Detect which cell encompasses the target text, then output its (X, Y) center coordinate. 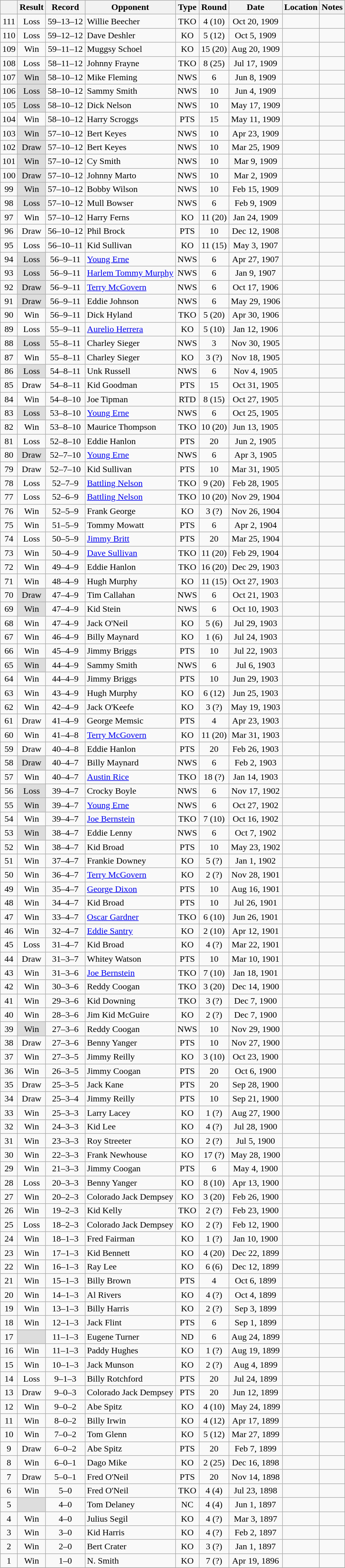
Jan 24, 1909 (256, 217)
98 (9, 203)
Jul 17, 1909 (256, 63)
9–1–3 (65, 1379)
29 (9, 1169)
80 (9, 455)
Jun 8, 1909 (256, 77)
22–3–3 (65, 1155)
Jul 5, 1900 (256, 1141)
104 (9, 119)
35–4–7 (65, 889)
48–4–9 (65, 581)
Jul 28, 1900 (256, 1127)
Apr 2, 1904 (256, 525)
5 (10) (214, 329)
Oct 17, 1906 (256, 287)
Kid Kelly (130, 1211)
26 (9, 1211)
May 29, 1906 (256, 301)
Billy Brown (130, 1281)
57 (9, 777)
Feb 26, 1903 (256, 749)
Oct 25, 1905 (256, 413)
14–1–3 (65, 1294)
Dick Hyland (130, 315)
Harry Ferns (130, 217)
Oct 23, 1900 (256, 1057)
89 (9, 329)
75 (9, 525)
Kid Goodman (130, 385)
2 (10) (214, 931)
67 (9, 637)
108 (9, 63)
13–1–3 (65, 1309)
34 (9, 1099)
Jan 9, 1907 (256, 273)
Julius Segil (130, 1519)
Jul 23, 1898 (256, 1490)
28–3–6 (65, 1015)
32 (9, 1127)
Apr 3, 1905 (256, 455)
59 (9, 749)
Ray Lee (130, 1267)
16 (20) (214, 567)
35 (9, 1085)
Record (65, 7)
Aug 4, 1899 (256, 1365)
52–6–9 (65, 497)
106 (9, 91)
28 (9, 1183)
Oct 20, 1909 (256, 21)
Jack Flint (130, 1323)
May 4, 1900 (256, 1169)
Mar 3, 1897 (256, 1519)
42–4–9 (65, 707)
Feb 28, 1905 (256, 483)
91 (9, 301)
26–3–5 (65, 1071)
Jan 18, 1901 (256, 973)
40–4–8 (65, 749)
Oct 6, 1899 (256, 1281)
5 (9, 1504)
100 (9, 175)
May 23, 1902 (256, 847)
6–0–2 (65, 1449)
Oct 5, 1909 (256, 35)
8 (25) (214, 63)
2 (9, 1547)
1–0 (65, 1561)
Nov 28, 1901 (256, 875)
Harry Scroggs (130, 119)
68 (9, 623)
Larry Lacey (130, 1113)
Kid Stein (130, 609)
Harlem Tommy Murphy (130, 273)
Jun 29, 1903 (256, 679)
Dave Sullivan (130, 553)
49–4–9 (65, 567)
27 (9, 1197)
56–10–11 (65, 245)
Feb 23, 1900 (256, 1211)
23 (9, 1253)
Location (301, 7)
Bert Crater (130, 1547)
Maurice Thompson (130, 427)
83 (9, 413)
Feb 15, 1909 (256, 189)
34–4–7 (65, 903)
59–11–12 (65, 49)
Dec 16, 1898 (256, 1462)
Eddie Lenny (130, 833)
Joe Tipman (130, 399)
Nov 18, 1905 (256, 357)
45 (9, 945)
Sep 3, 1899 (256, 1309)
37–4–7 (65, 861)
45–4–9 (65, 651)
36 (9, 1071)
Oct 16, 1902 (256, 819)
107 (9, 77)
Phil Brock (130, 231)
58 (9, 763)
Al Rivers (130, 1294)
11 (9, 1421)
17 (?) (214, 1155)
Mull Bowser (130, 203)
Notes (332, 7)
Mar 2, 1909 (256, 175)
84 (9, 399)
109 (9, 49)
90 (9, 315)
Kid Lee (130, 1127)
7–0–2 (65, 1435)
Paddy Hughes (130, 1351)
9 (20) (214, 483)
5 (20) (214, 315)
Jan 1, 1897 (256, 1547)
54 (9, 819)
16 (9, 1351)
99 (9, 189)
46 (9, 931)
24 (9, 1239)
13 (9, 1393)
43–4–9 (65, 693)
Feb 26, 1900 (256, 1197)
69 (9, 609)
87 (9, 357)
Feb 12, 1900 (256, 1225)
Jan 12, 1906 (256, 329)
14 (9, 1379)
82 (9, 427)
18–1–3 (65, 1239)
8 (9, 1462)
64 (9, 679)
Oct 31, 1905 (256, 385)
25–3–4 (65, 1099)
Oct 27, 1905 (256, 399)
41–4–9 (65, 721)
92 (9, 287)
15 (20) (214, 49)
Mar 31, 1903 (256, 735)
Nov 4, 1905 (256, 371)
8 (10) (214, 1183)
Crocky Boyle (130, 791)
Kid Downing (130, 1001)
20–2–3 (65, 1197)
19–2–3 (65, 1211)
Apr 27, 1907 (256, 259)
Dec 22, 1899 (256, 1253)
Cy Smith (130, 161)
74 (9, 539)
70 (9, 595)
51 (9, 861)
Apr 13, 1900 (256, 1183)
8 (15) (214, 399)
Oscar Gardner (130, 917)
36–4–7 (65, 875)
Oct 6, 1900 (256, 1071)
31–3–6 (65, 973)
Johnny Frayne (130, 63)
Eddie Johnson (130, 301)
12 (9, 1407)
15–1–3 (65, 1281)
Feb 2, 1897 (256, 1533)
72 (9, 567)
17 (9, 1337)
Jan 10, 1900 (256, 1239)
Aug 19, 1899 (256, 1351)
102 (9, 147)
Sep 1, 1899 (256, 1323)
10–1–3 (65, 1365)
1 (9, 1561)
Oct 27, 1902 (256, 805)
Jun 13, 1905 (256, 427)
Jul 22, 1903 (256, 651)
Jun 2, 1905 (256, 441)
76 (9, 511)
30–3–6 (65, 987)
31 (9, 1141)
9–0–3 (65, 1393)
31–3–7 (65, 959)
Jun 1, 1897 (256, 1504)
38 (9, 1043)
55–9–11 (65, 329)
103 (9, 133)
111 (9, 21)
105 (9, 105)
50–5–9 (65, 539)
Feb 29, 1904 (256, 553)
52–8–10 (65, 441)
Oct 10, 1903 (256, 609)
54–8–10 (65, 399)
Tom Delaney (130, 1504)
Apr 12, 1901 (256, 931)
Eugene Turner (130, 1337)
6 (12) (214, 693)
Oct 21, 1903 (256, 595)
18 (9, 1323)
2–0 (65, 1547)
25–3–3 (65, 1113)
Feb 2, 1903 (256, 763)
Nov 30, 1905 (256, 343)
May 28, 1900 (256, 1155)
Aug 20, 1909 (256, 49)
Nov 27, 1900 (256, 1043)
3 (10) (214, 1057)
37 (9, 1057)
50–4–9 (65, 553)
Muggsy Schoel (130, 49)
101 (9, 161)
59–13–12 (65, 21)
50 (9, 875)
12–1–3 (65, 1323)
Apr 17, 1899 (256, 1421)
Nov 26, 1904 (256, 511)
73 (9, 553)
79 (9, 469)
May 19, 1903 (256, 707)
Round (214, 7)
85 (9, 385)
N. Smith (130, 1561)
May 24, 1899 (256, 1407)
53 (9, 833)
Jack O'Neil (130, 623)
43 (9, 973)
Nov 29, 1904 (256, 497)
81 (9, 441)
Feb 7, 1899 (256, 1449)
Type (187, 7)
4 (20) (214, 1253)
Billy Irwin (130, 1421)
41 (9, 1001)
Bobby Wilson (130, 189)
Result (32, 7)
Oct 27, 1903 (256, 581)
62 (9, 707)
6 (6) (214, 1267)
52 (9, 847)
Eddie Santry (130, 931)
96 (9, 231)
Mar 10, 1901 (256, 959)
Dec 14, 1900 (256, 987)
RTD (187, 399)
Jun 25, 1903 (256, 693)
Tim Callahan (130, 595)
Whitey Watson (130, 959)
Mar 22, 1901 (256, 945)
27–3–5 (65, 1057)
7 (9, 1476)
Jul 29, 1903 (256, 623)
56 (9, 791)
Johnny Marto (130, 175)
Jul 24, 1899 (256, 1379)
Aurelio Herrera (130, 329)
Date (256, 7)
Jimmy Britt (130, 539)
May 3, 1907 (256, 245)
Mar 25, 1909 (256, 147)
41–4–8 (65, 735)
Aug 16, 1901 (256, 889)
2 (25) (214, 1462)
Frank Newhouse (130, 1155)
Frankie Downey (130, 861)
65 (9, 665)
17–1–3 (65, 1253)
60 (9, 735)
63 (9, 693)
Jack O'Keefe (130, 707)
58–11–12 (65, 63)
Mar 25, 1904 (256, 539)
Nov 17, 1902 (256, 791)
23–3–3 (65, 1141)
51–5–9 (65, 525)
25 (9, 1225)
Oct 4, 1899 (256, 1294)
18 (?) (214, 777)
Jim Kid McGuire (130, 1015)
Willie Beecher (130, 21)
Tommy Mowatt (130, 525)
78 (9, 483)
Fred Fairman (130, 1239)
Jun 4, 1909 (256, 91)
32–4–7 (65, 931)
Jun 26, 1901 (256, 917)
Aug 24, 1899 (256, 1337)
Mar 31, 1905 (256, 469)
24–3–3 (65, 1127)
Jul 26, 1901 (256, 903)
29–3–6 (65, 1001)
1 (6) (214, 637)
5 (?) (214, 861)
Dec 29, 1903 (256, 567)
Opponent (130, 7)
88 (9, 343)
9–0–2 (65, 1407)
Dago Mike (130, 1462)
33–4–7 (65, 917)
5 (6) (214, 623)
May 17, 1909 (256, 105)
Kid Bennett (130, 1253)
19 (9, 1309)
77 (9, 497)
21 (9, 1281)
49 (9, 889)
56–10–12 (65, 231)
Frank George (130, 511)
59–12–12 (65, 35)
7 (?) (214, 1561)
Jun 12, 1899 (256, 1393)
Oct 7, 1902 (256, 833)
5–0–1 (65, 1476)
5–0 (65, 1490)
Dec 12, 1908 (256, 231)
18–2–3 (65, 1225)
20–3–3 (65, 1183)
Apr 30, 1906 (256, 315)
44 (9, 959)
Apr 23, 1909 (256, 133)
16–1–3 (65, 1267)
Billy Rotchford (130, 1379)
Aug 27, 1900 (256, 1113)
Dec 12, 1899 (256, 1267)
22 (9, 1267)
Tom Glenn (130, 1435)
Kid Harris (130, 1533)
Unk Russell (130, 371)
Apr 19, 1896 (256, 1561)
4 (12) (214, 1421)
Apr 23, 1903 (256, 721)
31–4–7 (65, 945)
110 (9, 35)
61 (9, 721)
9 (9, 1449)
Dick Nelson (130, 105)
6–0–1 (65, 1462)
6 (10) (214, 917)
55 (9, 805)
NC (187, 1504)
Mike Fleming (130, 77)
Sep 28, 1900 (256, 1085)
Jan 14, 1903 (256, 777)
52–7–9 (65, 483)
48 (9, 903)
Mar 9, 1909 (256, 161)
Austin Rice (130, 777)
May 11, 1909 (256, 119)
Sep 21, 1900 (256, 1099)
George Dixon (130, 889)
Mar 27, 1899 (256, 1435)
Nov 14, 1898 (256, 1476)
Dave Deshler (130, 35)
Jan 1, 1902 (256, 861)
21–3–3 (65, 1169)
71 (9, 581)
Nov 29, 1900 (256, 1029)
25–3–5 (65, 1085)
39 (9, 1029)
Jack Kane (130, 1085)
93 (9, 273)
95 (9, 245)
94 (9, 259)
8–0–2 (65, 1421)
Feb 9, 1909 (256, 203)
Jul 24, 1903 (256, 637)
40 (9, 1015)
Jack Munson (130, 1365)
33 (9, 1113)
47 (9, 917)
66 (9, 651)
52–5–9 (65, 511)
42 (9, 987)
Billy Harris (130, 1309)
Roy Streeter (130, 1141)
97 (9, 217)
George Memsic (130, 721)
86 (9, 371)
3–0 (65, 1533)
30 (9, 1155)
Jul 6, 1903 (256, 665)
ND (187, 1337)
46–4–9 (65, 637)
